Return the (X, Y) coordinate for the center point of the cell that contains the specified text.  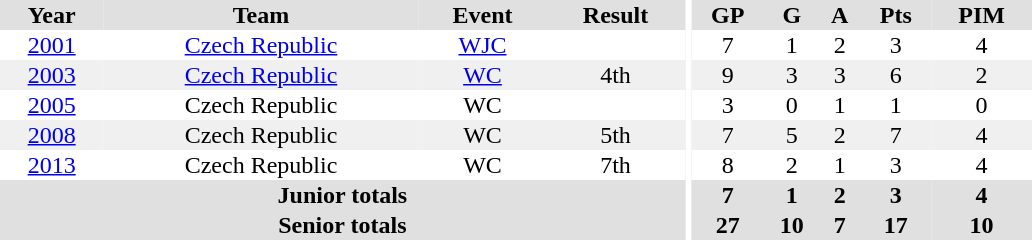
Year (52, 15)
2013 (52, 165)
5 (792, 135)
5th (615, 135)
GP (728, 15)
4th (615, 75)
17 (896, 225)
27 (728, 225)
A (840, 15)
7th (615, 165)
Team (260, 15)
8 (728, 165)
Junior totals (342, 195)
Pts (896, 15)
Senior totals (342, 225)
9 (728, 75)
2001 (52, 45)
2003 (52, 75)
PIM (982, 15)
G (792, 15)
Result (615, 15)
Event (483, 15)
6 (896, 75)
WJC (483, 45)
2005 (52, 105)
2008 (52, 135)
